Provide the (x, y) coordinate of the cell's center where the given text is located.  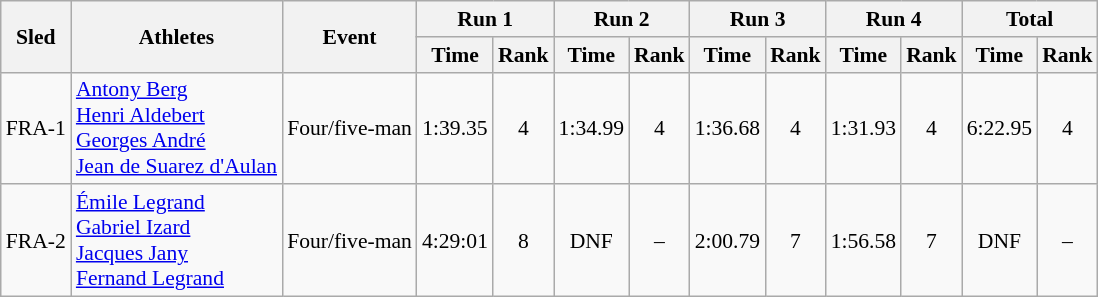
Athletes (176, 36)
Run 3 (758, 19)
Run 1 (486, 19)
1:39.35 (455, 128)
1:31.93 (864, 128)
Event (350, 36)
FRA-2 (36, 241)
1:56.58 (864, 241)
Sled (36, 36)
Émile LegrandGabriel IzardJacques JanyFernand Legrand (176, 241)
Run 2 (622, 19)
2:00.79 (728, 241)
Total (1030, 19)
8 (524, 241)
Run 4 (894, 19)
6:22.95 (1000, 128)
1:34.99 (592, 128)
FRA-1 (36, 128)
1:36.68 (728, 128)
Antony BergHenri AldebertGeorges AndréJean de Suarez d'Aulan (176, 128)
4:29:01 (455, 241)
